For the text-containing cell, return its midpoint in [x, y] coordinate format. 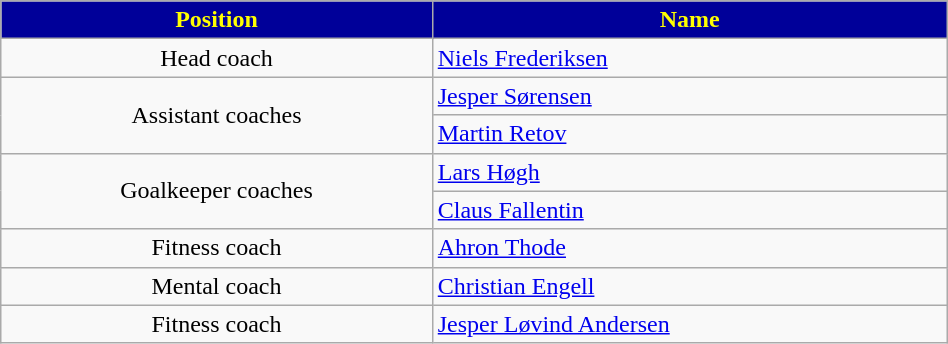
Jesper Sørensen [690, 96]
Name [690, 20]
Position [216, 20]
Martin Retov [690, 134]
Christian Engell [690, 286]
Lars Høgh [690, 172]
Niels Frederiksen [690, 58]
Claus Fallentin [690, 210]
Assistant coaches [216, 115]
Head coach [216, 58]
Jesper Løvind Andersen [690, 324]
Goalkeeper coaches [216, 191]
Mental coach [216, 286]
Ahron Thode [690, 248]
